Locate the cell with the specified text and output its [x, y] center coordinate. 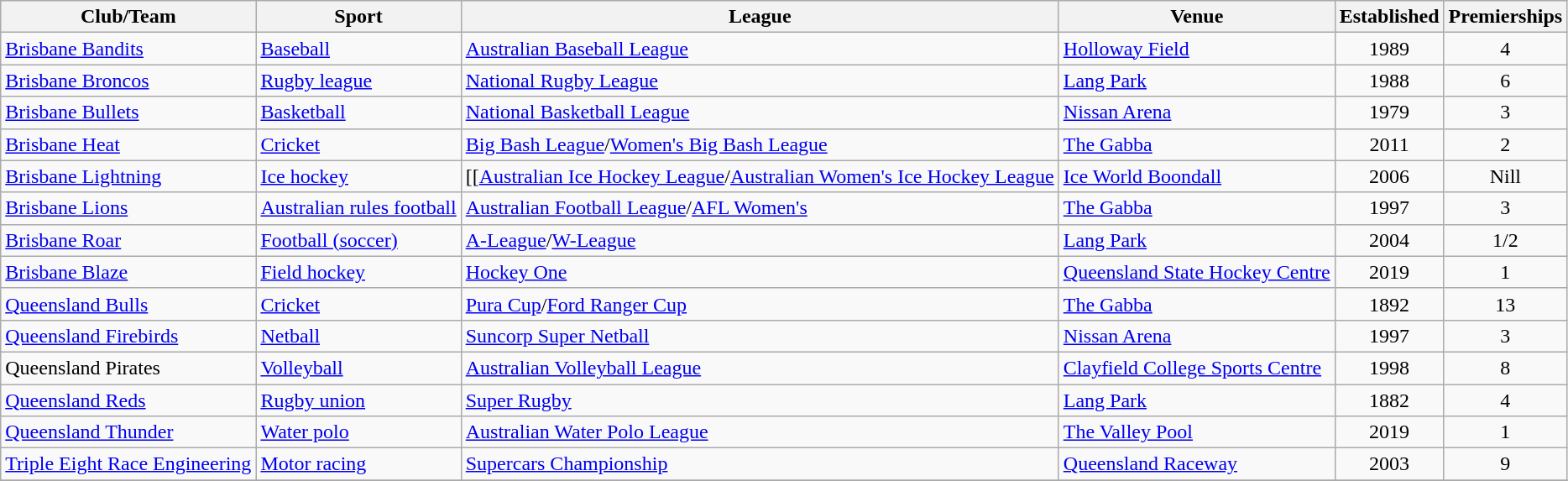
Brisbane Heat [128, 144]
2011 [1389, 144]
1979 [1389, 112]
National Basketball League [760, 112]
9 [1506, 464]
Queensland Firebirds [128, 336]
Nill [1506, 176]
13 [1506, 304]
Brisbane Bullets [128, 112]
Queensland Raceway [1197, 464]
8 [1506, 368]
Sport [358, 17]
Brisbane Lightning [128, 176]
2 [1506, 144]
Australian Volleyball League [760, 368]
Premierships [1506, 17]
1882 [1389, 400]
Australian Water Polo League [760, 432]
Clayfield College Sports Centre [1197, 368]
Brisbane Bandits [128, 49]
Motor racing [358, 464]
Queensland Bulls [128, 304]
Super Rugby [760, 400]
Basketball [358, 112]
Water polo [358, 432]
2004 [1389, 240]
Ice hockey [358, 176]
Field hockey [358, 272]
Ice World Boondall [1197, 176]
Brisbane Broncos [128, 81]
Supercars Championship [760, 464]
Baseball [358, 49]
Brisbane Roar [128, 240]
Rugby union [358, 400]
1/2 [1506, 240]
Suncorp Super Netball [760, 336]
Football (soccer) [358, 240]
The Valley Pool [1197, 432]
Hockey One [760, 272]
Australian rules football [358, 208]
1989 [1389, 49]
Brisbane Blaze [128, 272]
[[Australian Ice Hockey League/Australian Women's Ice Hockey League [760, 176]
Holloway Field [1197, 49]
Pura Cup/Ford Ranger Cup [760, 304]
1988 [1389, 81]
2003 [1389, 464]
Queensland Thunder [128, 432]
Triple Eight Race Engineering [128, 464]
6 [1506, 81]
Established [1389, 17]
Queensland Reds [128, 400]
Big Bash League/Women's Big Bash League [760, 144]
2006 [1389, 176]
League [760, 17]
Queensland State Hockey Centre [1197, 272]
Brisbane Lions [128, 208]
Venue [1197, 17]
Australian Baseball League [760, 49]
Australian Football League/AFL Women's [760, 208]
Queensland Pirates [128, 368]
1892 [1389, 304]
A-League/W-League [760, 240]
National Rugby League [760, 81]
1998 [1389, 368]
Netball [358, 336]
Club/Team [128, 17]
Volleyball [358, 368]
Rugby league [358, 81]
